Detect which cell encompasses the target text, then output its [X, Y] center coordinate. 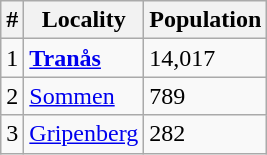
Sommen [84, 96]
1 [12, 58]
3 [12, 134]
Locality [84, 20]
Tranås [84, 58]
Population [206, 20]
# [12, 20]
282 [206, 134]
Gripenberg [84, 134]
14,017 [206, 58]
789 [206, 96]
2 [12, 96]
